Find where the given text appears and provide that cell's center as [x, y] coordinate. 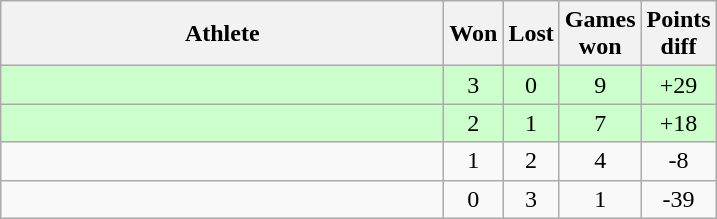
-8 [678, 161]
4 [600, 161]
Athlete [222, 34]
-39 [678, 199]
7 [600, 123]
+18 [678, 123]
9 [600, 85]
Won [474, 34]
+29 [678, 85]
Lost [531, 34]
Pointsdiff [678, 34]
Gameswon [600, 34]
